Find where the given text appears and provide that cell's center as [x, y] coordinate. 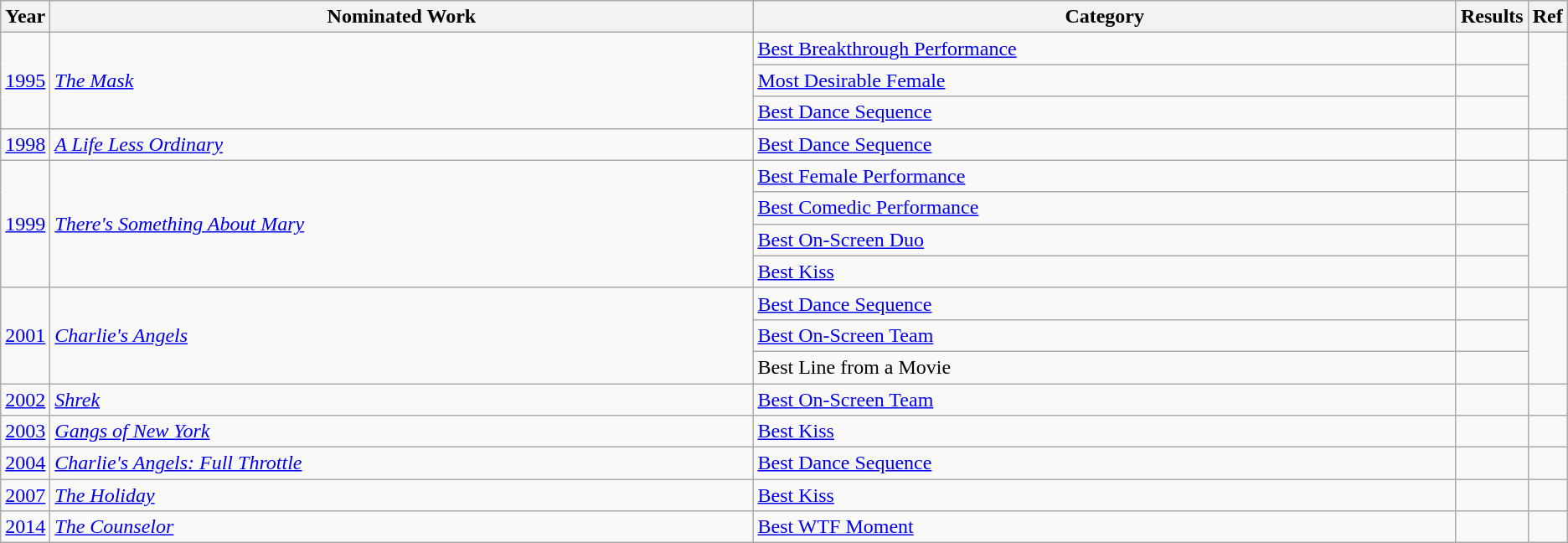
Nominated Work [402, 17]
Best WTF Moment [1104, 527]
Gangs of New York [402, 432]
2003 [25, 432]
The Holiday [402, 495]
Best Line from a Movie [1104, 367]
2001 [25, 335]
Most Desirable Female [1104, 80]
2002 [25, 400]
Results [1492, 17]
Best Comedic Performance [1104, 208]
1998 [25, 144]
Ref [1548, 17]
2004 [25, 463]
Year [25, 17]
2014 [25, 527]
Best Female Performance [1104, 176]
A Life Less Ordinary [402, 144]
Best Breakthrough Performance [1104, 49]
Category [1104, 17]
1999 [25, 224]
Best On-Screen Duo [1104, 240]
1995 [25, 80]
2007 [25, 495]
There's Something About Mary [402, 224]
The Mask [402, 80]
Charlie's Angels: Full Throttle [402, 463]
Shrek [402, 400]
Charlie's Angels [402, 335]
The Counselor [402, 527]
